Provide the [x, y] coordinate of the cell's center where the given text is located.  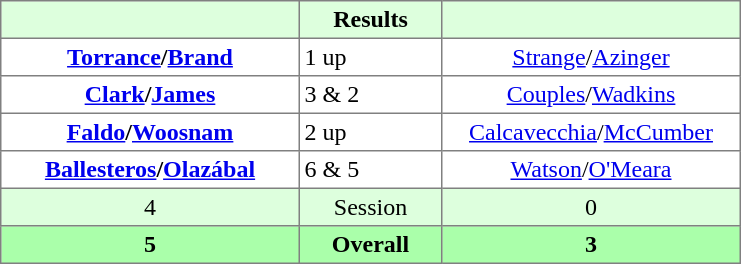
1 up [370, 57]
Strange/Azinger [591, 57]
Results [370, 20]
3 [591, 245]
Couples/Wadkins [591, 95]
Torrance/Brand [150, 57]
2 up [370, 132]
6 & 5 [370, 170]
Watson/O'Meara [591, 170]
Ballesteros/Olazábal [150, 170]
Clark/James [150, 95]
Faldo/Woosnam [150, 132]
Session [370, 207]
5 [150, 245]
Calcavecchia/McCumber [591, 132]
0 [591, 207]
3 & 2 [370, 95]
4 [150, 207]
Overall [370, 245]
